For the text-containing cell, return its midpoint in (x, y) coordinate format. 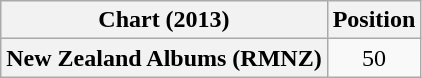
Position (374, 20)
50 (374, 58)
New Zealand Albums (RMNZ) (164, 58)
Chart (2013) (164, 20)
